Provide the [x, y] coordinate of the cell's center where the given text is located.  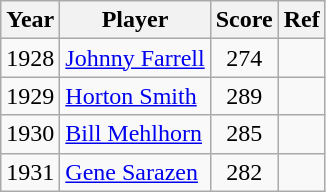
274 [244, 58]
Year [30, 20]
Score [244, 20]
285 [244, 134]
1928 [30, 58]
Gene Sarazen [135, 172]
1931 [30, 172]
1930 [30, 134]
282 [244, 172]
Player [135, 20]
Johnny Farrell [135, 58]
1929 [30, 96]
Ref [302, 20]
289 [244, 96]
Horton Smith [135, 96]
Bill Mehlhorn [135, 134]
